Output the (x, y) coordinate of the center of the cell containing the given text.  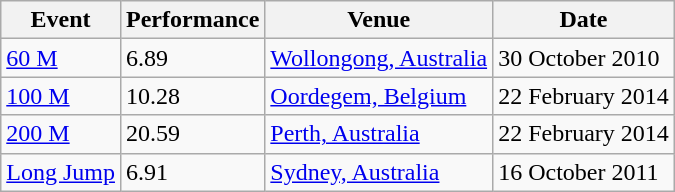
10.28 (192, 96)
Sydney, Australia (379, 172)
20.59 (192, 134)
Venue (379, 20)
60 M (61, 58)
100 M (61, 96)
Event (61, 20)
200 M (61, 134)
Perth, Australia (379, 134)
6.89 (192, 58)
Wollongong, Australia (379, 58)
Performance (192, 20)
Date (584, 20)
Oordegem, Belgium (379, 96)
16 October 2011 (584, 172)
30 October 2010 (584, 58)
6.91 (192, 172)
Long Jump (61, 172)
